Output the [X, Y] coordinate of the center of the cell containing the given text.  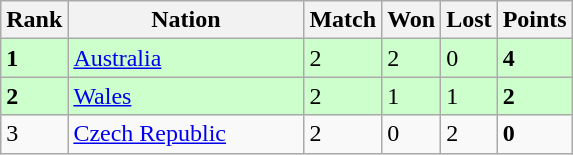
Rank [34, 20]
Lost [469, 20]
Won [412, 20]
Match [343, 20]
Wales [186, 96]
Australia [186, 58]
Czech Republic [186, 134]
4 [534, 58]
Points [534, 20]
Nation [186, 20]
3 [34, 134]
